Pinpoint the cell where the given text exists, returning its (x, y) midpoint coordinate. 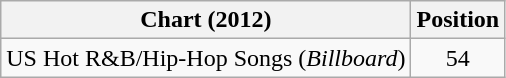
US Hot R&B/Hip-Hop Songs (Billboard) (206, 58)
54 (458, 58)
Chart (2012) (206, 20)
Position (458, 20)
